Pinpoint the cell where the given text exists, returning its (x, y) midpoint coordinate. 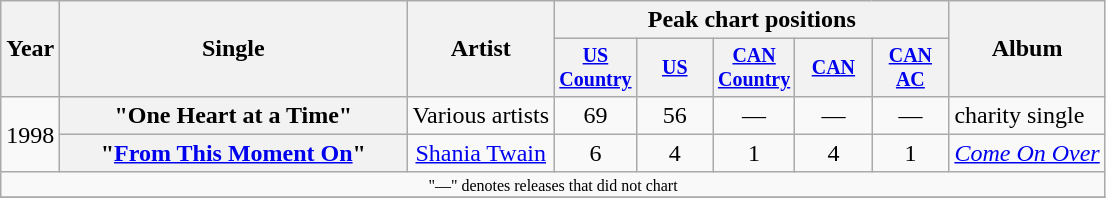
Come On Over (1027, 153)
69 (596, 115)
Shania Twain (481, 153)
Year (30, 49)
"From This Moment On" (234, 153)
"One Heart at a Time" (234, 115)
6 (596, 153)
"—" denotes releases that did not chart (553, 184)
Artist (481, 49)
CAN AC (910, 68)
US Country (596, 68)
charity single (1027, 115)
1998 (30, 134)
Album (1027, 49)
CAN Country (754, 68)
Single (234, 49)
Peak chart positions (752, 20)
US (674, 68)
CAN (834, 68)
Various artists (481, 115)
56 (674, 115)
